Find where the given text appears and provide that cell's center as (x, y) coordinate. 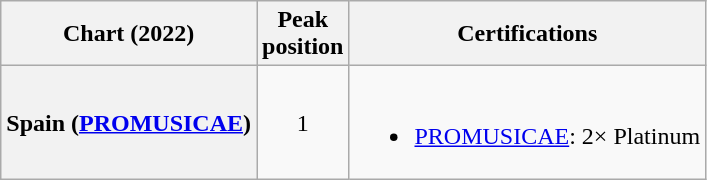
1 (303, 122)
Certifications (528, 34)
Peakposition (303, 34)
Spain (PROMUSICAE) (129, 122)
PROMUSICAE: 2× Platinum (528, 122)
Chart (2022) (129, 34)
